Provide the [X, Y] coordinate of the cell's center where the given text is located.  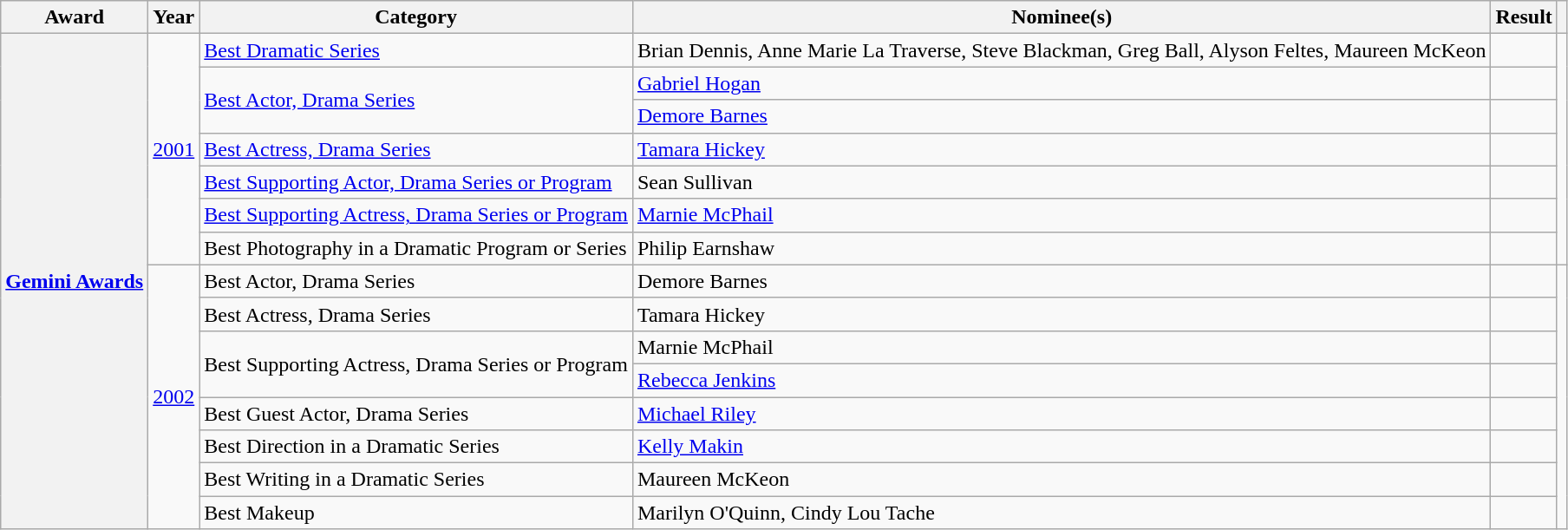
Kelly Makin [1062, 447]
Year [173, 17]
Gemini Awards [75, 281]
Maureen McKeon [1062, 480]
Best Photography in a Dramatic Program or Series [416, 248]
Best Direction in a Dramatic Series [416, 447]
2001 [173, 149]
Michael Riley [1062, 414]
Marilyn O'Quinn, Cindy Lou Tache [1062, 513]
Sean Sullivan [1062, 182]
Rebecca Jenkins [1062, 380]
Award [75, 17]
Best Makeup [416, 513]
Best Dramatic Series [416, 50]
Best Supporting Actor, Drama Series or Program [416, 182]
Category [416, 17]
Nominee(s) [1062, 17]
Philip Earnshaw [1062, 248]
2002 [173, 396]
Result [1524, 17]
Gabriel Hogan [1062, 83]
Best Writing in a Dramatic Series [416, 480]
Best Guest Actor, Drama Series [416, 414]
Brian Dennis, Anne Marie La Traverse, Steve Blackman, Greg Ball, Alyson Feltes, Maureen McKeon [1062, 50]
